Determine the [X, Y] coordinate at the center of the cell enclosing the given text.  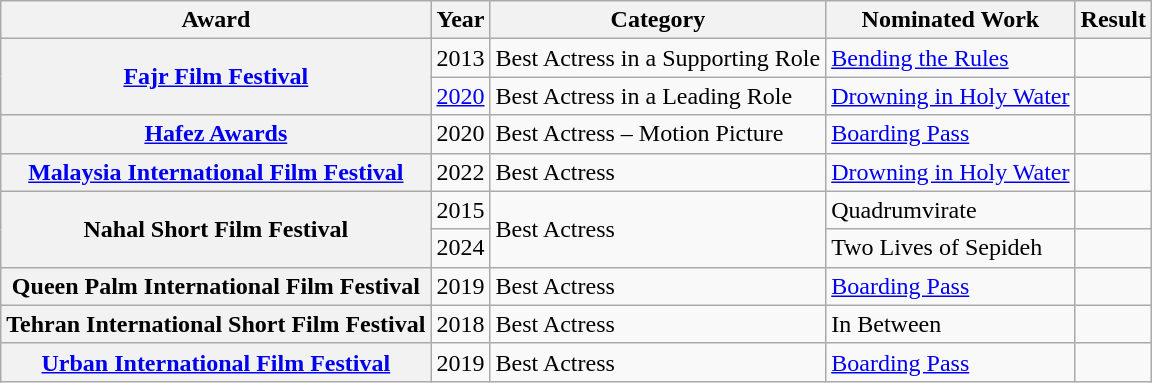
2013 [460, 58]
In Between [950, 324]
Result [1113, 20]
Urban International Film Festival [216, 362]
Two Lives of Sepideh [950, 248]
2024 [460, 248]
Quadrumvirate [950, 210]
Hafez Awards [216, 134]
Bending the Rules [950, 58]
Nominated Work [950, 20]
Best Actress – Motion Picture [658, 134]
2018 [460, 324]
Best Actress in a Leading Role [658, 96]
Queen Palm International Film Festival [216, 286]
Year [460, 20]
2015 [460, 210]
Award [216, 20]
Nahal Short Film Festival [216, 229]
Fajr Film Festival [216, 77]
Tehran International Short Film Festival [216, 324]
Malaysia International Film Festival [216, 172]
Category [658, 20]
2022 [460, 172]
Best Actress in a Supporting Role [658, 58]
